Provide the (X, Y) coordinate of the cell's center where the given text is located.  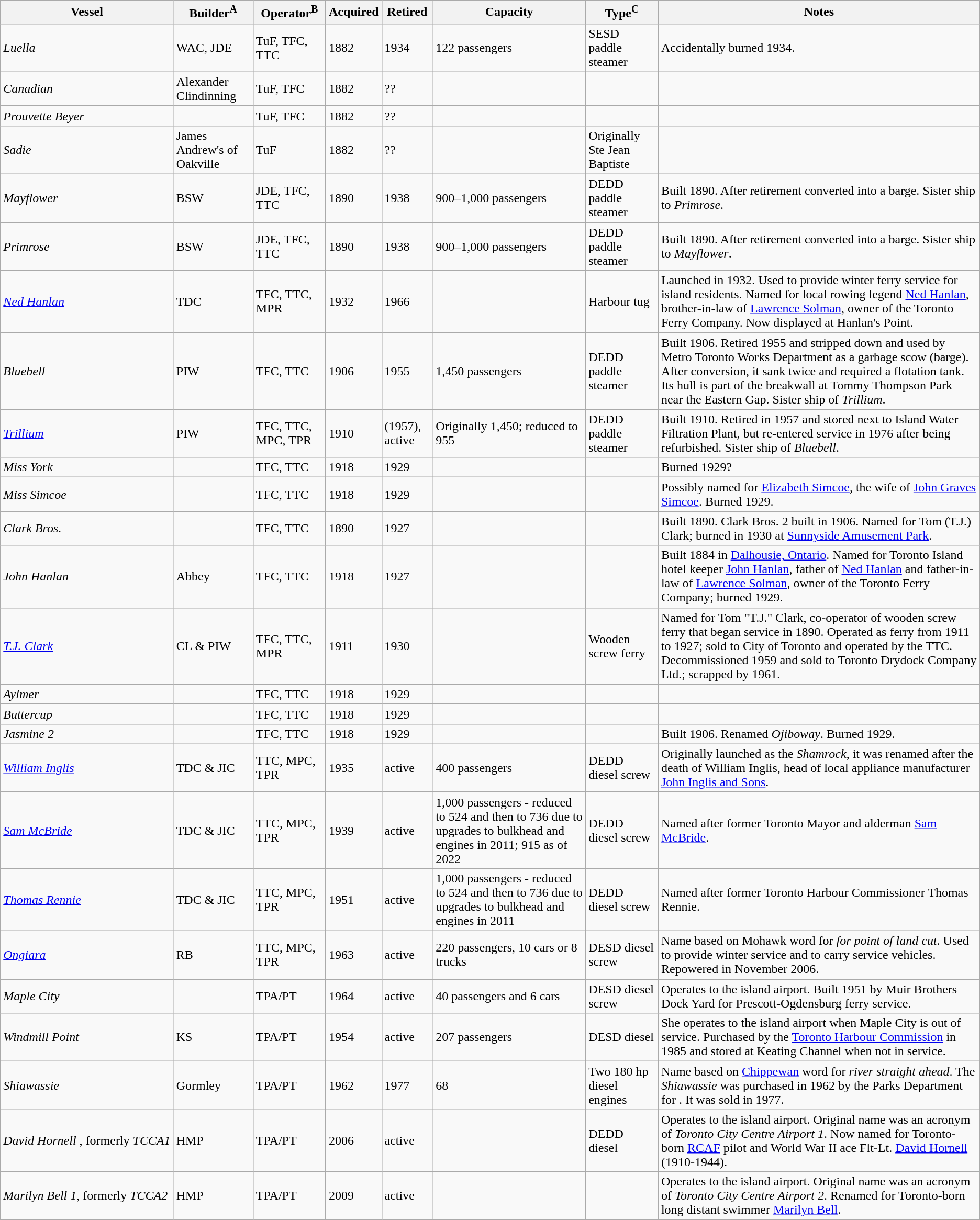
Trillium (87, 433)
(1957), active (407, 433)
Marilyn Bell 1, formerly TCCA2 (87, 1196)
Miss York (87, 467)
John Hanlan (87, 577)
Vessel (87, 13)
1954 (354, 1037)
Originally 1,450; reduced to 955 (509, 433)
Name based on Mohawk word for for point of land cut. Used to provide winter service and to carry service vehicles. Repowered in November 2006. (819, 955)
DEDD diesel (622, 1141)
1962 (354, 1085)
WAC, JDE (213, 48)
2009 (354, 1196)
Built 1890. After retirement converted into a barge. Sister ship to Mayflower. (819, 247)
Notes (819, 13)
Built 1890. Clark Bros. 2 built in 1906. Named for Tom (T.J.) Clark; burned in 1930 at Sunnyside Amusement Park. (819, 529)
Accidentally burned 1934. (819, 48)
Burned 1929? (819, 467)
OperatorB (289, 13)
Mayflower (87, 198)
1,000 passengers - reduced to 524 and then to 736 due to upgrades to bulkhead and engines in 2011; 915 as of 2022 (509, 830)
Shiawassie (87, 1085)
Canadian (87, 89)
Windmill Point (87, 1037)
TDC (213, 301)
122 passengers (509, 48)
William Inglis (87, 768)
Built 1890. After retirement converted into a barge. Sister ship to Primrose. (819, 198)
Maple City (87, 997)
Wooden screw ferry (622, 646)
Capacity (509, 13)
Ned Hanlan (87, 301)
Aylmer (87, 694)
Gormley (213, 1085)
1939 (354, 830)
Bluebell (87, 371)
KS (213, 1037)
Prouvette Beyer (87, 116)
T.J. Clark (87, 646)
Abbey (213, 577)
Thomas Rennie (87, 899)
Miss Simcoe (87, 494)
TFC, TTC, MPC, TPR (289, 433)
1906 (354, 371)
Sadie (87, 150)
400 passengers (509, 768)
1934 (407, 48)
1,000 passengers - reduced to 524 and then to 736 due to upgrades to bulkhead and engines in 2011 (509, 899)
Ongiara (87, 955)
68 (509, 1085)
1,450 passengers (509, 371)
Jasmine 2 (87, 734)
1963 (354, 955)
James Andrew's of Oakville (213, 150)
Two 180 hp diesel engines (622, 1085)
207 passengers (509, 1037)
1911 (354, 646)
1932 (354, 301)
2006 (354, 1141)
David Hornell , formerly TCCA1 (87, 1141)
1977 (407, 1085)
Operates to the island airport. Built 1951 by Muir Brothers Dock Yard for Prescott-Ogdensburg ferry service. (819, 997)
40 passengers and 6 cars (509, 997)
1935 (354, 768)
Named after former Toronto Mayor and alderman Sam McBride. (819, 830)
Buttercup (87, 714)
Named after former Toronto Harbour Commissioner Thomas Rennie. (819, 899)
Originally Ste Jean Baptiste (622, 150)
Possibly named for Elizabeth Simcoe, the wife of John Graves Simcoe. Burned 1929. (819, 494)
1951 (354, 899)
1910 (354, 433)
1955 (407, 371)
Clark Bros. (87, 529)
DESD diesel (622, 1037)
TypeC (622, 13)
TuF (289, 150)
1966 (407, 301)
Luella (87, 48)
TuF, TFC, TTC (289, 48)
220 passengers, 10 cars or 8 trucks (509, 955)
Retired (407, 13)
BuilderA (213, 13)
Name based on Chippewan word for river straight ahead. The Shiawassie was purchased in 1962 by the Parks Department for . It was sold in 1977. (819, 1085)
Harbour tug (622, 301)
CL & PIW (213, 646)
Alexander Clindinning (213, 89)
Acquired (354, 13)
Built 1906. Renamed Ojiboway. Burned 1929. (819, 734)
1930 (407, 646)
Originally launched as the Shamrock, it was renamed after the death of William Inglis, head of local appliance manufacturer John Inglis and Sons. (819, 768)
Primrose (87, 247)
1964 (354, 997)
RB (213, 955)
Sam McBride (87, 830)
SESD paddle steamer (622, 48)
